Capture the cell that displays the provided text and extract its [X, Y] central coordinate. 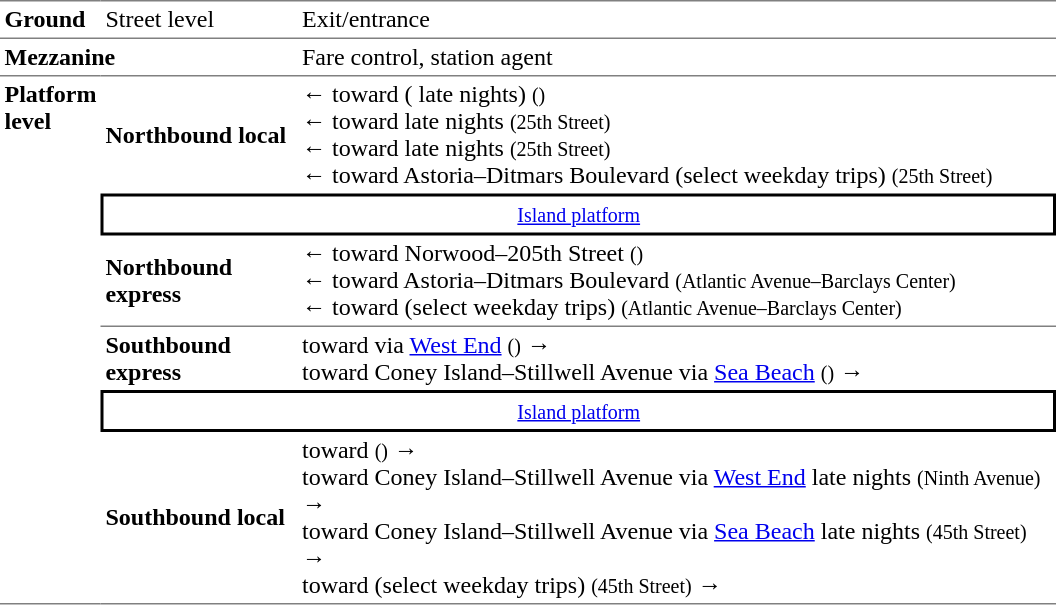
Northbound express [199, 282]
Street level [199, 19]
Southbound express [199, 358]
Northbound local [199, 134]
Ground [50, 19]
Platformlevel [50, 340]
Southbound local [199, 518]
Mezzanine [148, 57]
Fare control, station agent [676, 57]
Exit/entrance [676, 19]
toward via West End () → toward Coney Island–Stillwell Avenue via Sea Beach () → [676, 358]
